Search for the cell housing the specified text and yield its [X, Y] center coordinate. 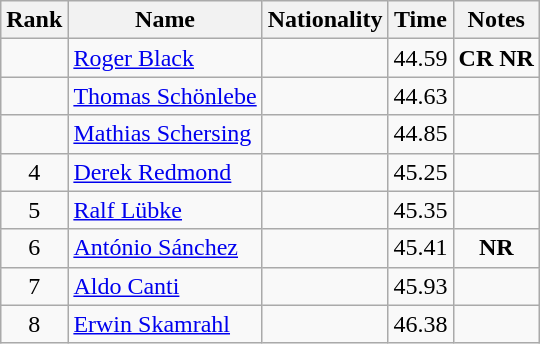
Erwin Skamrahl [165, 324]
Nationality [325, 20]
6 [34, 248]
44.85 [420, 134]
8 [34, 324]
CR NR [496, 58]
44.59 [420, 58]
45.25 [420, 172]
7 [34, 286]
44.63 [420, 96]
Time [420, 20]
Name [165, 20]
46.38 [420, 324]
Ralf Lübke [165, 210]
Aldo Canti [165, 286]
Derek Redmond [165, 172]
António Sánchez [165, 248]
Mathias Schersing [165, 134]
45.35 [420, 210]
Thomas Schönlebe [165, 96]
Notes [496, 20]
4 [34, 172]
Rank [34, 20]
45.93 [420, 286]
45.41 [420, 248]
NR [496, 248]
5 [34, 210]
Roger Black [165, 58]
